Provide the (x, y) coordinate of the cell's center where the given text is located.  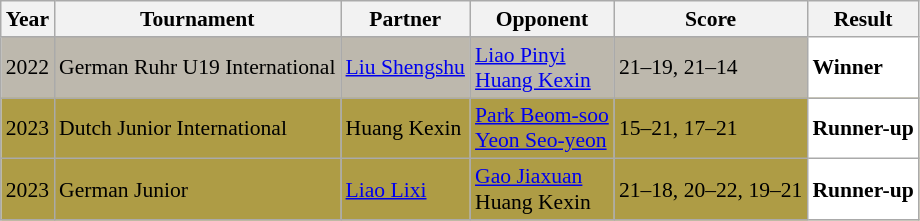
2022 (28, 68)
Year (28, 19)
21–18, 20–22, 19–21 (711, 190)
Gao Jiaxuan Huang Kexin (542, 190)
Tournament (197, 19)
German Ruhr U19 International (197, 68)
Winner (862, 68)
Huang Kexin (406, 128)
Liao Pinyi Huang Kexin (542, 68)
Opponent (542, 19)
Park Beom-soo Yeon Seo-yeon (542, 128)
Liu Shengshu (406, 68)
Partner (406, 19)
Liao Lixi (406, 190)
Result (862, 19)
21–19, 21–14 (711, 68)
15–21, 17–21 (711, 128)
Score (711, 19)
Dutch Junior International (197, 128)
German Junior (197, 190)
